Return (x, y) of the center of cell containing provided text 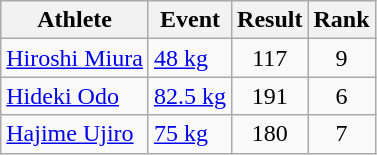
Result (270, 20)
6 (342, 96)
7 (342, 134)
Event (190, 20)
9 (342, 58)
117 (270, 58)
Hideki Odo (75, 96)
Athlete (75, 20)
191 (270, 96)
75 kg (190, 134)
82.5 kg (190, 96)
180 (270, 134)
48 kg (190, 58)
Rank (342, 20)
Hiroshi Miura (75, 58)
Hajime Ujiro (75, 134)
